Locate the cell with the specified text and output its (X, Y) center coordinate. 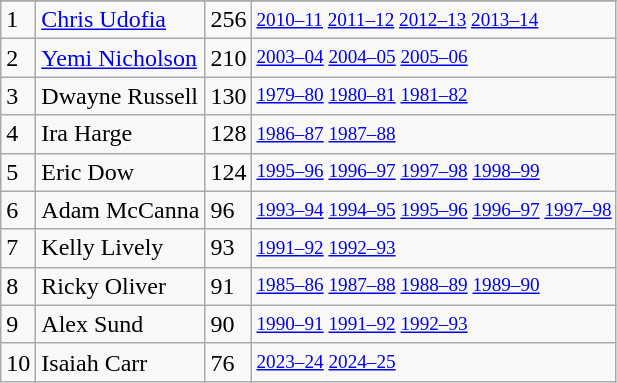
7 (18, 248)
Adam McCanna (120, 210)
Ricky Oliver (120, 286)
1990–91 1991–92 1992–93 (434, 324)
9 (18, 324)
1985–86 1987–88 1988–89 1989–90 (434, 286)
Chris Udofia (120, 20)
93 (228, 248)
2023–24 2024–25 (434, 362)
96 (228, 210)
5 (18, 172)
4 (18, 134)
76 (228, 362)
256 (228, 20)
Yemi Nicholson (120, 58)
1993–94 1994–95 1995–96 1996–97 1997–98 (434, 210)
Isaiah Carr (120, 362)
3 (18, 96)
Kelly Lively (120, 248)
130 (228, 96)
128 (228, 134)
Alex Sund (120, 324)
Ira Harge (120, 134)
210 (228, 58)
Eric Dow (120, 172)
6 (18, 210)
1979–80 1980–81 1981–82 (434, 96)
91 (228, 286)
Dwayne Russell (120, 96)
10 (18, 362)
90 (228, 324)
1991–92 1992–93 (434, 248)
2003–04 2004–05 2005–06 (434, 58)
2010–11 2011–12 2012–13 2013–14 (434, 20)
1986–87 1987–88 (434, 134)
124 (228, 172)
2 (18, 58)
8 (18, 286)
1995–96 1996–97 1997–98 1998–99 (434, 172)
1 (18, 20)
